Capture the cell that displays the provided text and extract its [x, y] central coordinate. 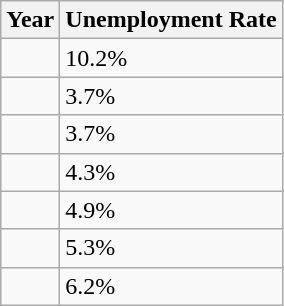
5.3% [171, 248]
Unemployment Rate [171, 20]
4.9% [171, 210]
4.3% [171, 172]
6.2% [171, 286]
Year [30, 20]
10.2% [171, 58]
